Determine the (x, y) coordinate at the center of the cell enclosing the given text.  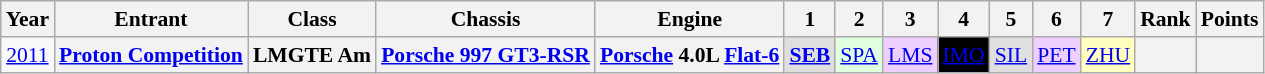
IMO (964, 55)
2 (859, 19)
Class (312, 19)
SEB (810, 55)
3 (910, 19)
7 (1108, 19)
Porsche 4.0L Flat-6 (690, 55)
Rank (1166, 19)
1 (810, 19)
Proton Competition (151, 55)
6 (1056, 19)
SPA (859, 55)
LMS (910, 55)
Year (28, 19)
Porsche 997 GT3-RSR (486, 55)
Entrant (151, 19)
LMGTE Am (312, 55)
Points (1230, 19)
ZHU (1108, 55)
SIL (1012, 55)
Chassis (486, 19)
Engine (690, 19)
2011 (28, 55)
4 (964, 19)
5 (1012, 19)
PET (1056, 55)
